For the text-containing cell, return its midpoint in (x, y) coordinate format. 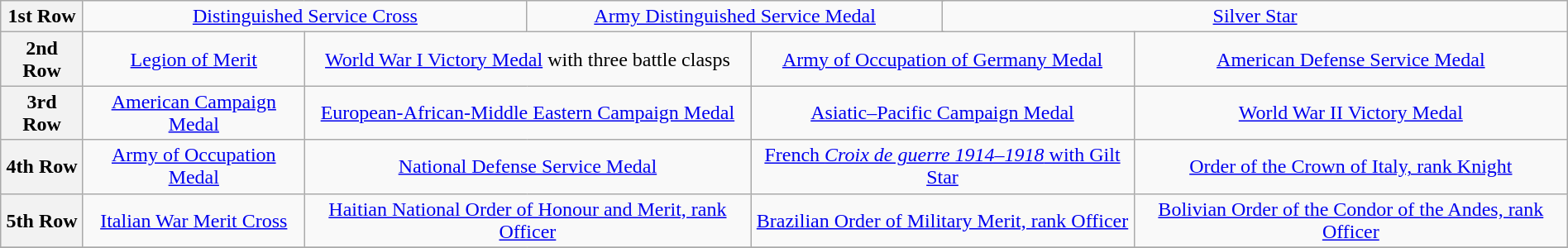
Legion of Merit (194, 60)
Asiatic–Pacific Campaign Medal (943, 112)
World War II Victory Medal (1350, 112)
European-African-Middle Eastern Campaign Medal (528, 112)
Distinguished Service Cross (304, 17)
4th Row (42, 167)
2nd Row (42, 60)
National Defense Service Medal (528, 167)
American Defense Service Medal (1350, 60)
Army of Occupation of Germany Medal (943, 60)
5th Row (42, 220)
French Croix de guerre 1914–1918 with Gilt Star (943, 167)
American Campaign Medal (194, 112)
World War I Victory Medal with three battle clasps (528, 60)
Order of the Crown of Italy, rank Knight (1350, 167)
Brazilian Order of Military Merit, rank Officer (943, 220)
Italian War Merit Cross (194, 220)
Bolivian Order of the Condor of the Andes, rank Officer (1350, 220)
1st Row (42, 17)
3rd Row (42, 112)
Haitian National Order of Honour and Merit, rank Officer (528, 220)
Army of Occupation Medal (194, 167)
Army Distinguished Service Medal (734, 17)
Silver Star (1255, 17)
